For the text-containing cell, return its midpoint in [X, Y] coordinate format. 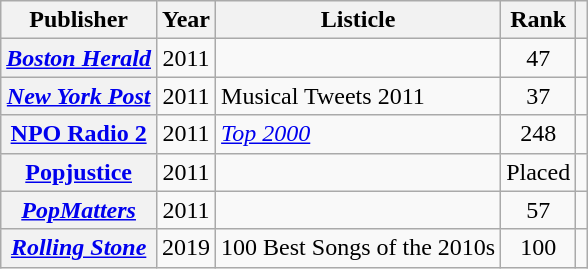
Publisher [79, 20]
Musical Tweets 2011 [358, 96]
NPO Radio 2 [79, 134]
Boston Herald [79, 58]
Top 2000 [358, 134]
248 [538, 134]
57 [538, 210]
100 Best Songs of the 2010s [358, 248]
100 [538, 248]
47 [538, 58]
Rank [538, 20]
2019 [186, 248]
Placed [538, 172]
Popjustice [79, 172]
Listicle [358, 20]
Year [186, 20]
PopMatters [79, 210]
New York Post [79, 96]
Rolling Stone [79, 248]
37 [538, 96]
